Find where the given text appears and provide that cell's center as (X, Y) coordinate. 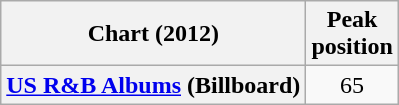
US R&B Albums (Billboard) (154, 85)
65 (352, 85)
Chart (2012) (154, 34)
Peakposition (352, 34)
